For the text-containing cell, return its midpoint in (x, y) coordinate format. 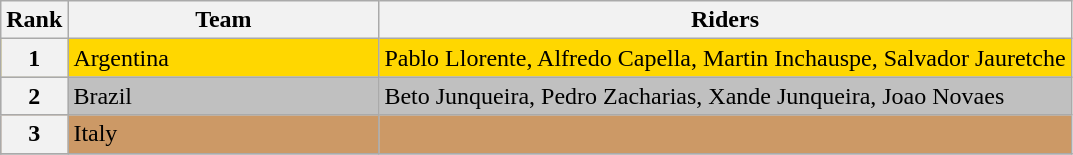
Argentina (224, 58)
Italy (224, 134)
Riders (725, 20)
Beto Junqueira, Pedro Zacharias, Xande Junqueira, Joao Novaes (725, 96)
3 (34, 134)
1 (34, 58)
Brazil (224, 96)
Pablo Llorente, Alfredo Capella, Martin Inchauspe, Salvador Jauretche (725, 58)
Team (224, 20)
Rank (34, 20)
2 (34, 96)
